Pinpoint the cell where the given text exists, returning its [x, y] midpoint coordinate. 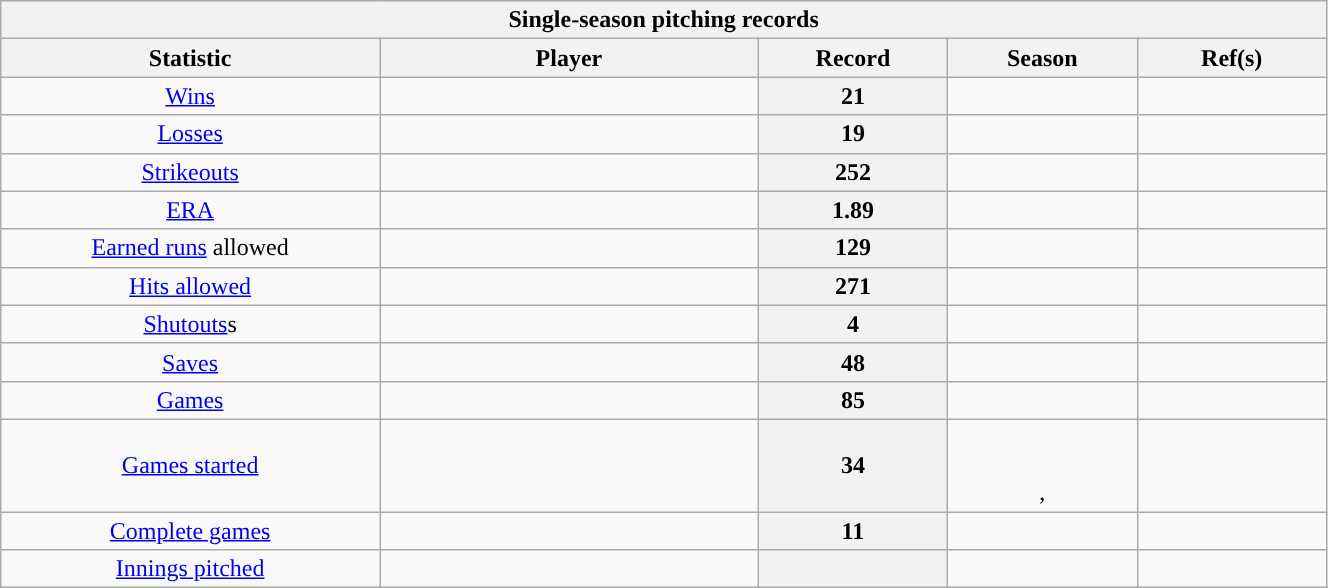
11 [852, 531]
, [1042, 465]
Season [1042, 58]
Innings pitched [190, 569]
Hits allowed [190, 286]
85 [852, 400]
1.89 [852, 210]
Complete games [190, 531]
19 [852, 134]
Shutoutss [190, 324]
Player [570, 58]
Single-season pitching records [664, 20]
Statistic [190, 58]
Ref(s) [1232, 58]
271 [852, 286]
Record [852, 58]
129 [852, 248]
21 [852, 96]
Games [190, 400]
Wins [190, 96]
252 [852, 172]
Saves [190, 362]
48 [852, 362]
Earned runs allowed [190, 248]
Losses [190, 134]
34 [852, 465]
Strikeouts [190, 172]
Games started [190, 465]
4 [852, 324]
ERA [190, 210]
